Search for the cell housing the specified text and yield its (x, y) center coordinate. 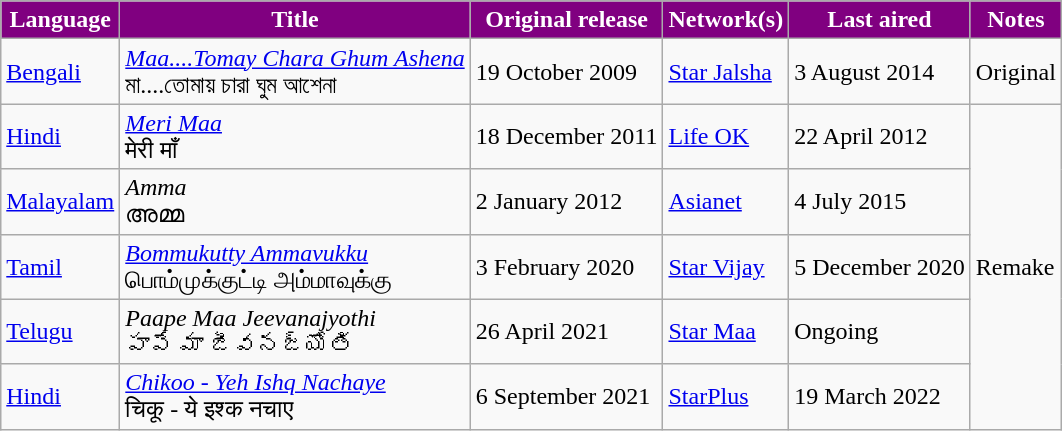
Notes (1016, 20)
Title (295, 20)
3 February 2020 (566, 266)
Original release (566, 20)
Asianet (726, 202)
19 October 2009 (566, 72)
4 July 2015 (880, 202)
Paape Maa Jeevanajyothi పాపే మా జీవనజ్యోతి (295, 332)
Bengali (60, 72)
2 January 2012 (566, 202)
Star Vijay (726, 266)
Tamil (60, 266)
Life OK (726, 136)
Star Jalsha (726, 72)
22 April 2012 (880, 136)
Star Maa (726, 332)
Language (60, 20)
Network(s) (726, 20)
Amma അമ്മ (295, 202)
Maa....Tomay Chara Ghum Ashena মা....তোমায় চারা ঘুম আশেনা (295, 72)
6 September 2021 (566, 396)
Chikoo - Yeh Ishq Nachaye चिकू - ये इश्क नचाए (295, 396)
Remake (1016, 266)
Bommukutty Ammavukku பொம்முக்குட்டி அம்மாவுக்கு (295, 266)
Meri Maa मेरी माँ (295, 136)
Malayalam (60, 202)
5 December 2020 (880, 266)
18 December 2011 (566, 136)
26 April 2021 (566, 332)
3 August 2014 (880, 72)
Telugu (60, 332)
Last aired (880, 20)
StarPlus (726, 396)
19 March 2022 (880, 396)
Ongoing (880, 332)
Original (1016, 72)
